Return (x, y) of the center of cell containing provided text 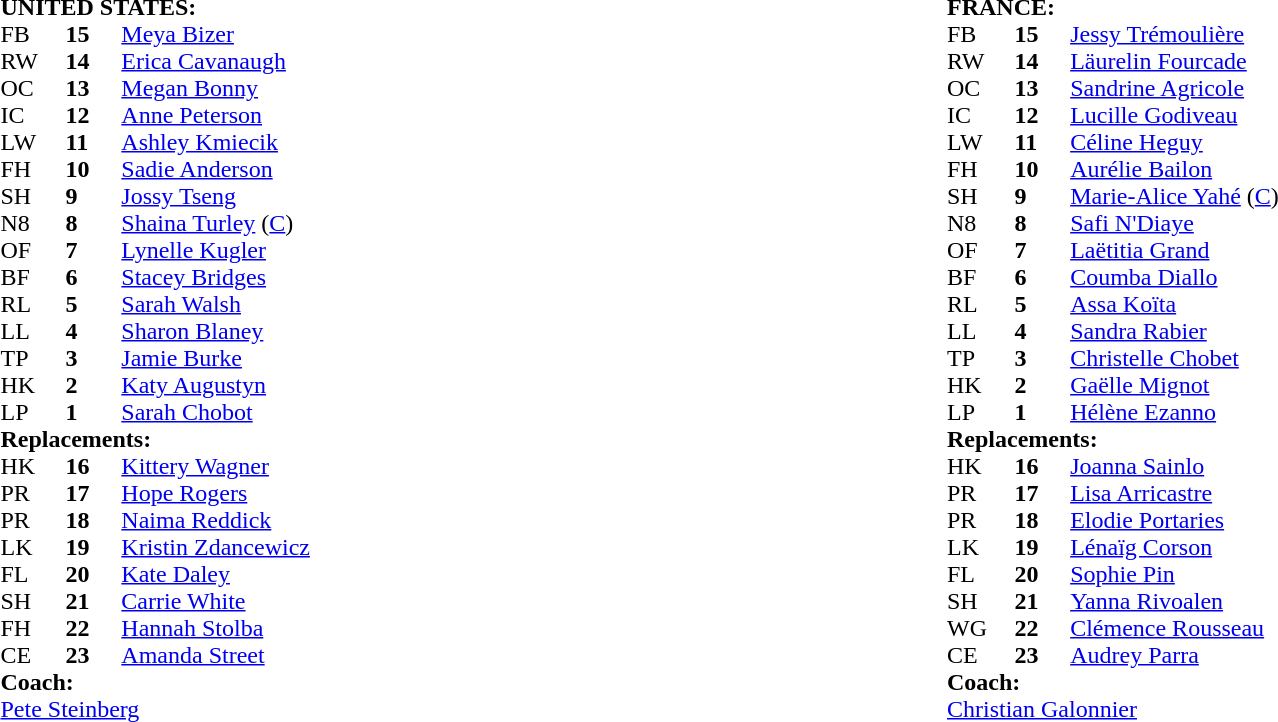
Shaina Turley (C) (326, 224)
Sarah Chobot (326, 412)
Anne Peterson (326, 116)
Hannah Stolba (326, 628)
Kristin Zdancewicz (326, 548)
Erica Cavanaugh (326, 62)
Jamie Burke (326, 358)
Jossy Tseng (326, 196)
WG (980, 628)
Carrie White (326, 602)
Hope Rogers (326, 494)
Ashley Kmiecik (326, 142)
Coach: (470, 682)
Kittery Wagner (326, 466)
Lynelle Kugler (326, 250)
Kate Daley (326, 574)
Sadie Anderson (326, 170)
Meya Bizer (326, 34)
Replacements: (470, 440)
Amanda Street (326, 656)
Sarah Walsh (326, 304)
Sharon Blaney (326, 332)
Stacey Bridges (326, 278)
Megan Bonny (326, 88)
Katy Augustyn (326, 386)
Naima Reddick (326, 520)
